For the text-containing cell, return its midpoint in [x, y] coordinate format. 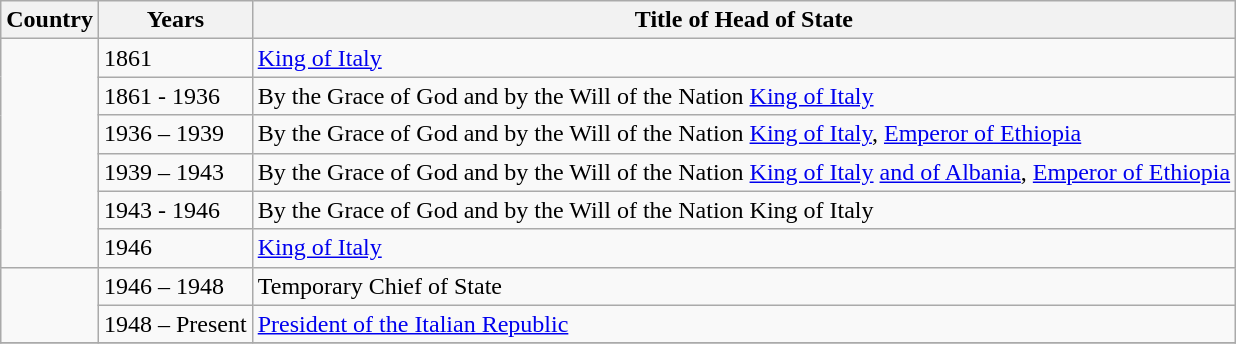
Temporary Chief of State [744, 286]
By the Grace of God and by the Will of the Nation King of Italy and of Albania, Emperor of Ethiopia [744, 172]
Years [175, 20]
By the Grace of God and by the Will of the Nation King of Italy, Emperor of Ethiopia [744, 134]
1861 - 1936 [175, 96]
1943 - 1946 [175, 210]
1948 – Present [175, 324]
1939 – 1943 [175, 172]
1861 [175, 58]
1936 – 1939 [175, 134]
1946 [175, 248]
1946 – 1948 [175, 286]
Country [50, 20]
Title of Head of State [744, 20]
President of the Italian Republic [744, 324]
